Pinpoint the cell where the given text exists, returning its (X, Y) midpoint coordinate. 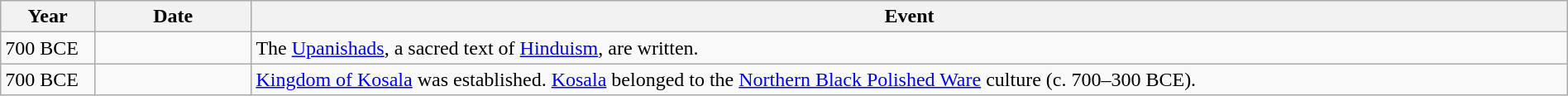
Event (910, 17)
Year (48, 17)
Date (172, 17)
Kingdom of Kosala was established. Kosala belonged to the Northern Black Polished Ware culture (c. 700–300 BCE). (910, 79)
The Upanishads, a sacred text of Hinduism, are written. (910, 48)
